Scan for the cell matching the given text and deliver its [x, y] coordinate at center. 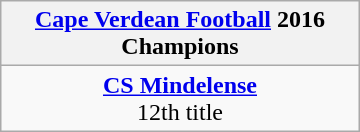
Cape Verdean Football 2016Champions [180, 34]
CS Mindelense12th title [180, 98]
